Capture the cell that displays the provided text and extract its (x, y) central coordinate. 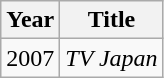
Title (112, 20)
TV Japan (112, 58)
Year (30, 20)
2007 (30, 58)
